For the text-containing cell, return its midpoint in [X, Y] coordinate format. 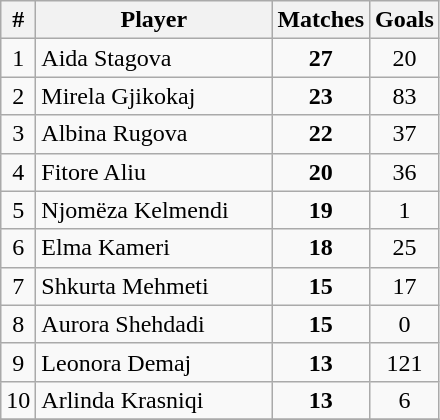
10 [18, 400]
Matches [321, 20]
Arlinda Krasniqi [154, 400]
Njomëza Kelmendi [154, 210]
Elma Kameri [154, 248]
Mirela Gjikokaj [154, 96]
Goals [405, 20]
22 [321, 134]
0 [405, 324]
83 [405, 96]
2 [18, 96]
Aida Stagova [154, 58]
Shkurta Mehmeti [154, 286]
36 [405, 172]
3 [18, 134]
Player [154, 20]
17 [405, 286]
27 [321, 58]
Leonora Demaj [154, 362]
Aurora Shehdadi [154, 324]
Fitore Aliu [154, 172]
18 [321, 248]
23 [321, 96]
121 [405, 362]
25 [405, 248]
7 [18, 286]
Albina Rugova [154, 134]
# [18, 20]
8 [18, 324]
37 [405, 134]
9 [18, 362]
19 [321, 210]
4 [18, 172]
5 [18, 210]
